From the cell containing the given text, extract its center point as [x, y] coordinate. 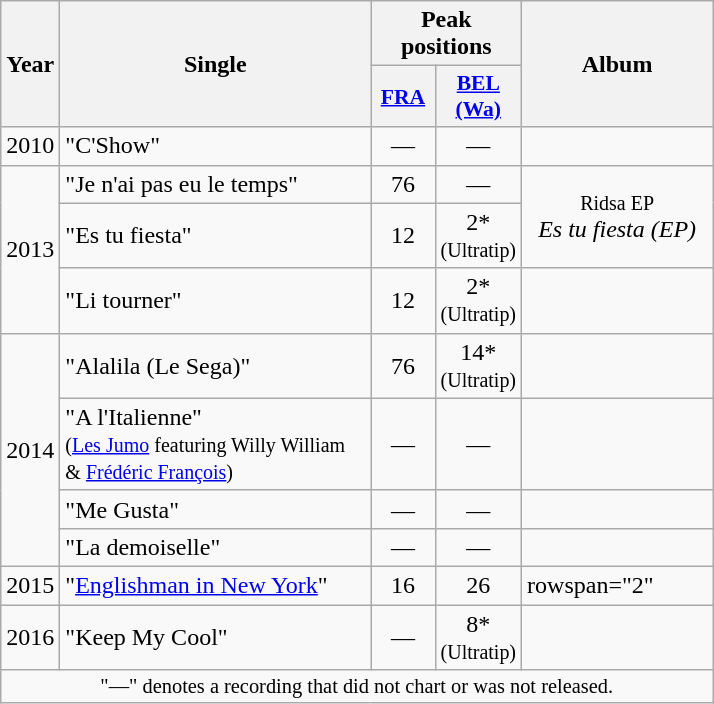
rowspan="2" [618, 585]
2010 [30, 146]
"Es tu fiesta" [216, 236]
14*(Ultratip) [478, 366]
26 [478, 585]
"A l'Italienne"(Les Jumo featuring Willy William & Frédéric François) [216, 444]
"C'Show" [216, 146]
BEL(Wa) [478, 96]
16 [403, 585]
Single [216, 64]
"Keep My Cool" [216, 636]
Ridsa EPEs tu fiesta (EP) [618, 216]
2014 [30, 450]
Album [618, 64]
"Li tourner" [216, 300]
"Alalila (Le Sega)" [216, 366]
Year [30, 64]
Peak positions [446, 34]
"Englishman in New York" [216, 585]
"Me Gusta" [216, 509]
FRA [403, 96]
8*(Ultratip) [478, 636]
2015 [30, 585]
2013 [30, 249]
"La demoiselle" [216, 547]
"—" denotes a recording that did not chart or was not released. [357, 687]
2016 [30, 636]
"Je n'ai pas eu le temps" [216, 184]
